Provide the (x, y) coordinate of the cell's center where the given text is located.  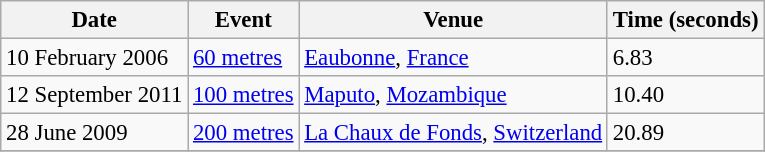
10 February 2006 (94, 58)
Event (244, 20)
10.40 (685, 95)
Maputo, Mozambique (454, 95)
La Chaux de Fonds, Switzerland (454, 133)
12 September 2011 (94, 95)
Eaubonne, France (454, 58)
100 metres (244, 95)
200 metres (244, 133)
28 June 2009 (94, 133)
Venue (454, 20)
Date (94, 20)
Time (seconds) (685, 20)
60 metres (244, 58)
20.89 (685, 133)
6.83 (685, 58)
